Provide the (x, y) coordinate of the cell's center where the given text is located.  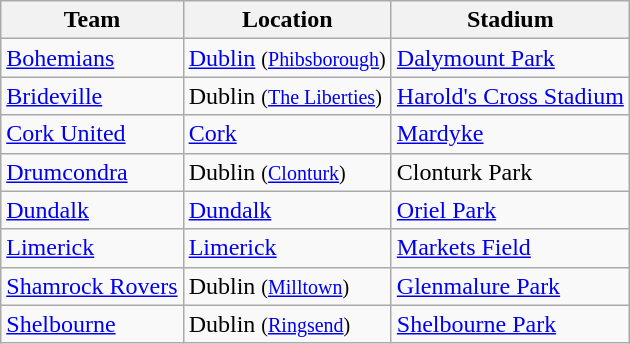
Dublin (Ringsend) (287, 324)
Brideville (92, 96)
Stadium (510, 20)
Dublin (Clonturk) (287, 172)
Markets Field (510, 248)
Dublin (The Liberties) (287, 96)
Mardyke (510, 134)
Dublin (Milltown) (287, 286)
Drumcondra (92, 172)
Shamrock Rovers (92, 286)
Glenmalure Park (510, 286)
Dublin (Phibsborough) (287, 58)
Clonturk Park (510, 172)
Location (287, 20)
Harold's Cross Stadium (510, 96)
Shelbourne (92, 324)
Bohemians (92, 58)
Cork (287, 134)
Dalymount Park (510, 58)
Team (92, 20)
Oriel Park (510, 210)
Shelbourne Park (510, 324)
Cork United (92, 134)
